Locate the cell with the specified text and output its [X, Y] center coordinate. 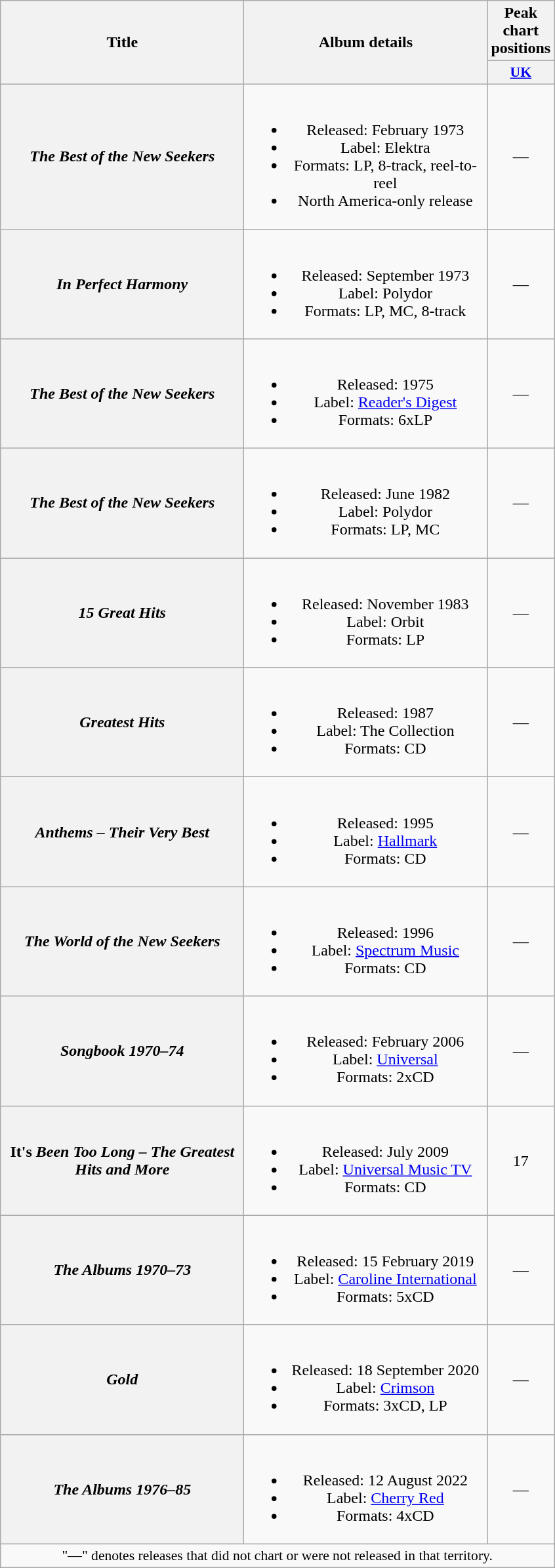
It's Been Too Long – The Greatest Hits and More [122, 1161]
Album details [366, 43]
Released: September 1973Label: PolydorFormats: LP, MC, 8-track [366, 285]
Anthems – Their Very Best [122, 832]
Released: June 1982Label: PolydorFormats: LP, MC [366, 504]
The Albums 1970–73 [122, 1270]
Released: February 1973Label: ElektraFormats: LP, 8-track, reel-to-reelNorth America-only release [366, 156]
Released: 18 September 2020Label: CrimsonFormats: 3xCD, LP [366, 1380]
UK [521, 73]
Peak chart positions [521, 31]
17 [521, 1161]
Released: 1975Label: Reader's DigestFormats: 6xLP [366, 393]
Released: July 2009Label: Universal Music TVFormats: CD [366, 1161]
"—" denotes releases that did not chart or were not released in that territory. [277, 1556]
In Perfect Harmony [122, 285]
Greatest Hits [122, 723]
Gold [122, 1380]
Released: November 1983Label: OrbitFormats: LP [366, 613]
Released: 1996Label: Spectrum MusicFormats: CD [366, 942]
The World of the New Seekers [122, 942]
Released: 12 August 2022Label: Cherry RedFormats: 4xCD [366, 1489]
Title [122, 43]
Released: 1995Label: HallmarkFormats: CD [366, 832]
Released: February 2006Label: UniversalFormats: 2xCD [366, 1051]
Released: 15 February 2019Label: Caroline InternationalFormats: 5xCD [366, 1270]
15 Great Hits [122, 613]
The Albums 1976–85 [122, 1489]
Released: 1987Label: The CollectionFormats: CD [366, 723]
Songbook 1970–74 [122, 1051]
